Find where the given text appears and provide that cell's center as [x, y] coordinate. 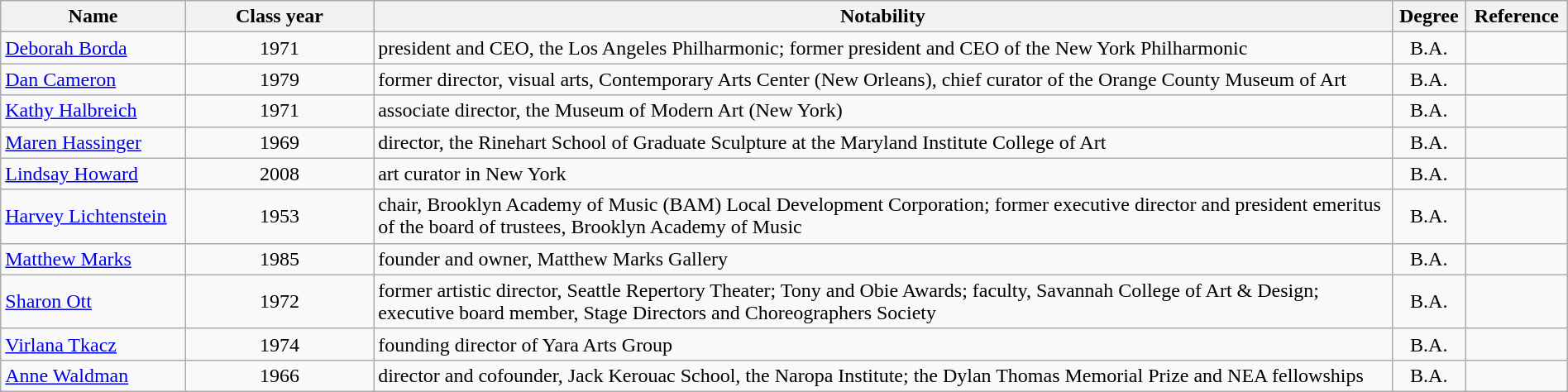
Kathy Halbreich [93, 111]
Reference [1517, 17]
Class year [280, 17]
Matthew Marks [93, 259]
founding director of Yara Arts Group [883, 344]
Sharon Ott [93, 301]
Notability [883, 17]
1985 [280, 259]
art curator in New York [883, 174]
Name [93, 17]
Virlana Tkacz [93, 344]
1969 [280, 142]
Harvey Lichtenstein [93, 217]
Lindsay Howard [93, 174]
Maren Hassinger [93, 142]
founder and owner, Matthew Marks Gallery [883, 259]
director, the Rinehart School of Graduate Sculpture at the Maryland Institute College of Art [883, 142]
1974 [280, 344]
former director, visual arts, Contemporary Arts Center (New Orleans), chief curator of the Orange County Museum of Art [883, 79]
Anne Waldman [93, 375]
1979 [280, 79]
director and cofounder, Jack Kerouac School, the Naropa Institute; the Dylan Thomas Memorial Prize and NEA fellowships [883, 375]
Deborah Borda [93, 48]
1953 [280, 217]
1972 [280, 301]
Dan Cameron [93, 79]
president and CEO, the Los Angeles Philharmonic; former president and CEO of the New York Philharmonic [883, 48]
2008 [280, 174]
associate director, the Museum of Modern Art (New York) [883, 111]
Degree [1429, 17]
1966 [280, 375]
